Find where the given text appears and provide that cell's center as (X, Y) coordinate. 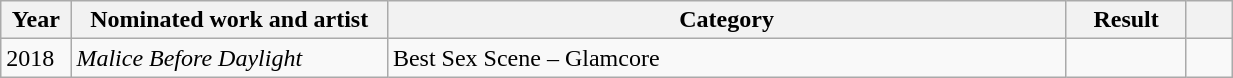
Result (1126, 20)
Year (36, 20)
Category (726, 20)
Malice Before Daylight (230, 58)
2018 (36, 58)
Best Sex Scene – Glamcore (726, 58)
Nominated work and artist (230, 20)
